From the cell containing the given text, extract its center point as [x, y] coordinate. 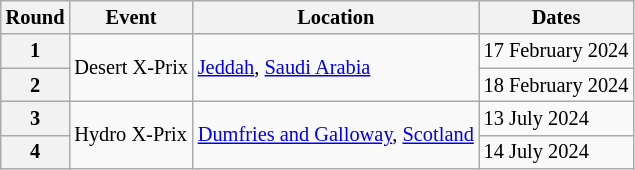
4 [36, 152]
3 [36, 118]
17 February 2024 [556, 51]
2 [36, 85]
Dumfries and Galloway, Scotland [336, 134]
Desert X-Prix [130, 68]
Dates [556, 17]
14 July 2024 [556, 152]
1 [36, 51]
Event [130, 17]
Hydro X-Prix [130, 134]
Jeddah, Saudi Arabia [336, 68]
13 July 2024 [556, 118]
18 February 2024 [556, 85]
Location [336, 17]
Round [36, 17]
